Detect which cell encompasses the target text, then output its [X, Y] center coordinate. 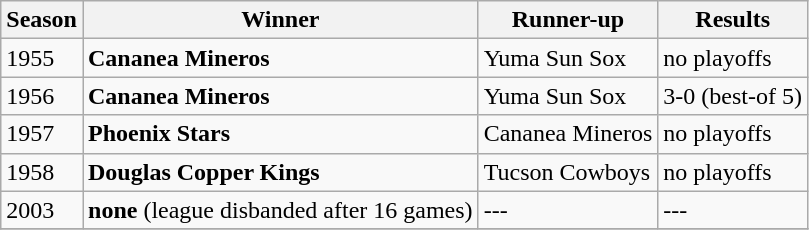
3-0 (best-of 5) [733, 96]
1958 [42, 172]
1957 [42, 134]
Runner-up [568, 20]
1956 [42, 96]
Season [42, 20]
Douglas Copper Kings [280, 172]
Winner [280, 20]
Results [733, 20]
Tucson Cowboys [568, 172]
2003 [42, 210]
none (league disbanded after 16 games) [280, 210]
1955 [42, 58]
Phoenix Stars [280, 134]
